For the text-containing cell, return its midpoint in [x, y] coordinate format. 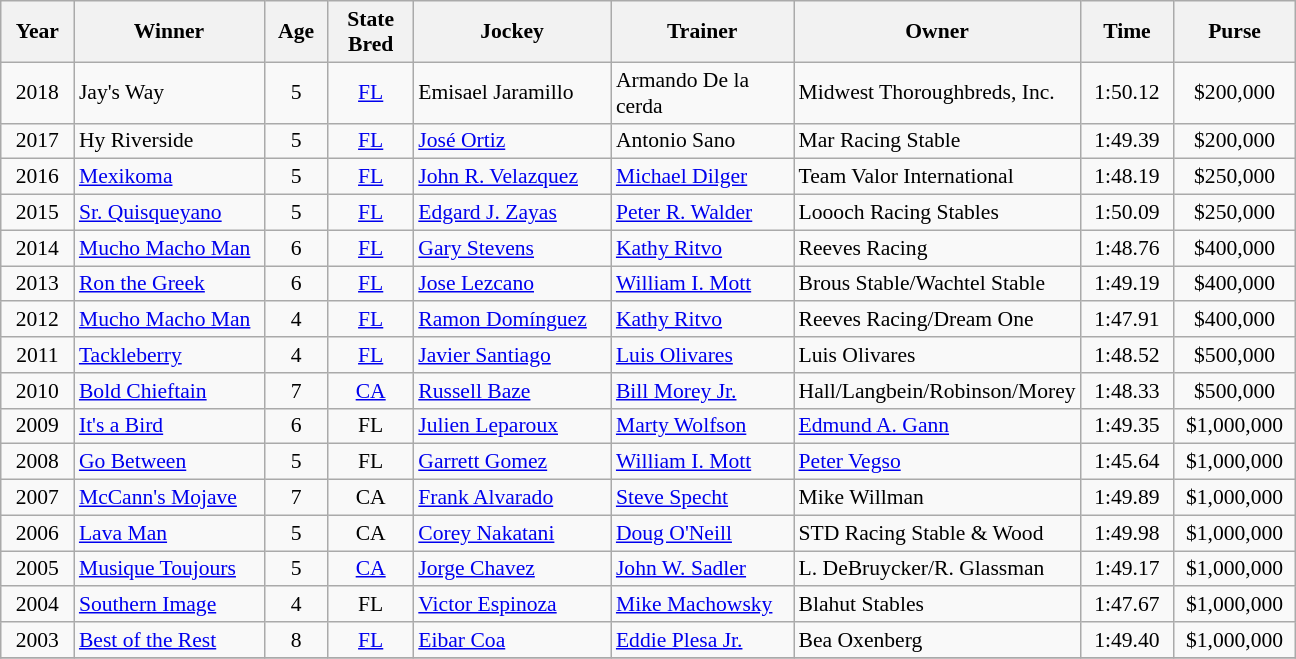
Lava Man [169, 533]
Eibar Coa [512, 640]
2008 [38, 462]
Julien Leparoux [512, 426]
Winner [169, 32]
StateBred [370, 32]
STD Racing Stable & Wood [938, 533]
Jose Lezcano [512, 284]
Doug O'Neill [702, 533]
Time [1128, 32]
2011 [38, 355]
Loooch Racing Stables [938, 213]
Javier Santiago [512, 355]
1:50.09 [1128, 213]
Russell Baze [512, 391]
2012 [38, 320]
1:49.98 [1128, 533]
1:49.35 [1128, 426]
2016 [38, 177]
Best of the Rest [169, 640]
1:49.40 [1128, 640]
Michael Dilger [702, 177]
Eddie Plesa Jr. [702, 640]
Sr. Quisqueyano [169, 213]
Reeves Racing [938, 248]
Steve Specht [702, 498]
Armando De la cerda [702, 92]
Mike Machowsky [702, 605]
It's a Bird [169, 426]
1:47.67 [1128, 605]
Year [38, 32]
1:48.19 [1128, 177]
José Ortiz [512, 141]
Age [296, 32]
Corey Nakatani [512, 533]
2014 [38, 248]
Bill Morey Jr. [702, 391]
Gary Stevens [512, 248]
1:49.39 [1128, 141]
Musique Toujours [169, 569]
2015 [38, 213]
1:49.17 [1128, 569]
1:50.12 [1128, 92]
2017 [38, 141]
Jockey [512, 32]
1:47.91 [1128, 320]
John W. Sadler [702, 569]
Hall/Langbein/Robinson/Morey [938, 391]
Midwest Thoroughbreds, Inc. [938, 92]
Team Valor International [938, 177]
Purse [1234, 32]
1:49.89 [1128, 498]
2018 [38, 92]
1:49.19 [1128, 284]
8 [296, 640]
1:48.52 [1128, 355]
Go Between [169, 462]
Ron the Greek [169, 284]
Ramon Domínguez [512, 320]
Mar Racing Stable [938, 141]
Bea Oxenberg [938, 640]
1:48.33 [1128, 391]
Garrett Gomez [512, 462]
1:48.76 [1128, 248]
L. DeBruycker/R. Glassman [938, 569]
John R. Velazquez [512, 177]
2006 [38, 533]
Owner [938, 32]
Brous Stable/Wachtel Stable [938, 284]
Edmund A. Gann [938, 426]
Emisael Jaramillo [512, 92]
Trainer [702, 32]
Jay's Way [169, 92]
Bold Chieftain [169, 391]
2009 [38, 426]
Mexikoma [169, 177]
2013 [38, 284]
Reeves Racing/Dream One [938, 320]
Hy Riverside [169, 141]
Marty Wolfson [702, 426]
Frank Alvarado [512, 498]
Peter Vegso [938, 462]
Southern Image [169, 605]
2010 [38, 391]
2004 [38, 605]
Jorge Chavez [512, 569]
Victor Espinoza [512, 605]
Peter R. Walder [702, 213]
Blahut Stables [938, 605]
Edgard J. Zayas [512, 213]
2005 [38, 569]
1:45.64 [1128, 462]
Tackleberry [169, 355]
McCann's Mojave [169, 498]
Antonio Sano [702, 141]
2003 [38, 640]
Mike Willman [938, 498]
2007 [38, 498]
